Locate the cell with the specified text and output its [x, y] center coordinate. 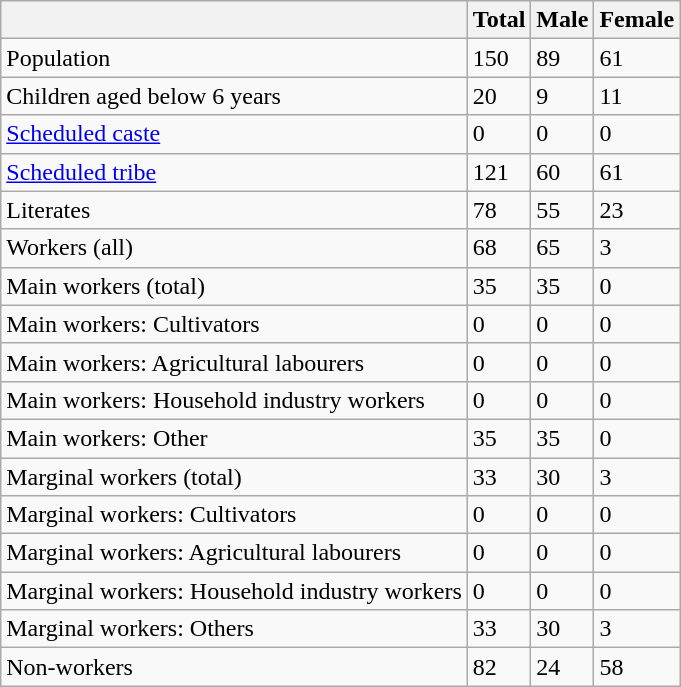
Workers (all) [234, 248]
Main workers: Other [234, 438]
65 [562, 248]
121 [499, 172]
Scheduled tribe [234, 172]
150 [499, 58]
Main workers: Agricultural labourers [234, 362]
58 [637, 667]
Main workers: Household industry workers [234, 400]
20 [499, 96]
Marginal workers: Others [234, 629]
Female [637, 20]
Population [234, 58]
82 [499, 667]
23 [637, 210]
Literates [234, 210]
Male [562, 20]
Main workers (total) [234, 286]
24 [562, 667]
11 [637, 96]
Marginal workers: Household industry workers [234, 591]
Total [499, 20]
Non-workers [234, 667]
9 [562, 96]
55 [562, 210]
Main workers: Cultivators [234, 324]
Scheduled caste [234, 134]
89 [562, 58]
Children aged below 6 years [234, 96]
78 [499, 210]
60 [562, 172]
Marginal workers (total) [234, 477]
Marginal workers: Agricultural labourers [234, 553]
Marginal workers: Cultivators [234, 515]
68 [499, 248]
